Pinpoint the cell where the given text exists, returning its [X, Y] midpoint coordinate. 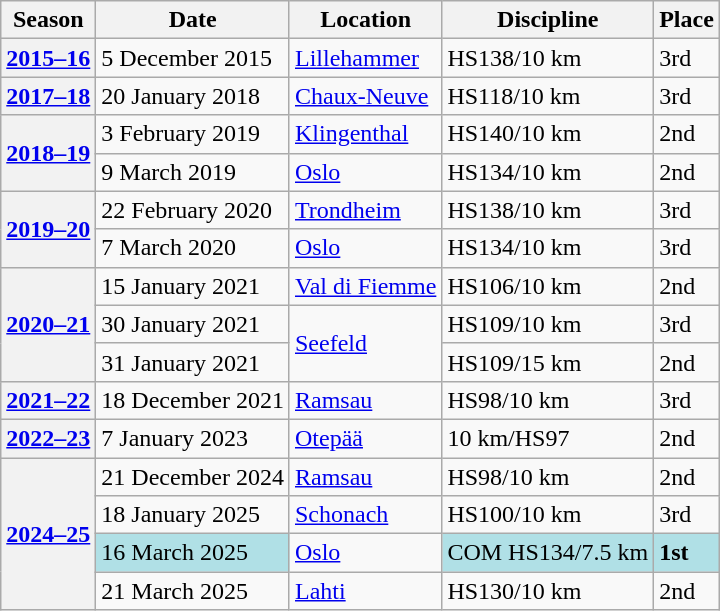
2015–16 [48, 58]
15 January 2021 [193, 286]
HS109/15 km [548, 362]
Date [193, 20]
Location [365, 20]
2024–25 [48, 534]
2018–19 [48, 153]
Trondheim [365, 210]
1st [687, 553]
2017–18 [48, 96]
HS106/10 km [548, 286]
HS140/10 km [548, 134]
3 February 2019 [193, 134]
2020–21 [48, 324]
2021–22 [48, 400]
HS130/10 km [548, 591]
HS109/10 km [548, 324]
Seefeld [365, 343]
Klingenthal [365, 134]
Place [687, 20]
30 January 2021 [193, 324]
9 March 2019 [193, 172]
Otepää [365, 438]
10 km/HS97 [548, 438]
18 December 2021 [193, 400]
2019–20 [48, 229]
7 March 2020 [193, 248]
20 January 2018 [193, 96]
16 March 2025 [193, 553]
21 December 2024 [193, 477]
21 March 2025 [193, 591]
22 February 2020 [193, 210]
HS118/10 km [548, 96]
18 January 2025 [193, 515]
2022–23 [48, 438]
Chaux-Neuve [365, 96]
5 December 2015 [193, 58]
Discipline [548, 20]
Season [48, 20]
HS100/10 km [548, 515]
Lahti [365, 591]
COM HS134/7.5 km [548, 553]
7 January 2023 [193, 438]
31 January 2021 [193, 362]
Schonach [365, 515]
Lillehammer [365, 58]
Val di Fiemme [365, 286]
